Find where the given text appears and provide that cell's center as [X, Y] coordinate. 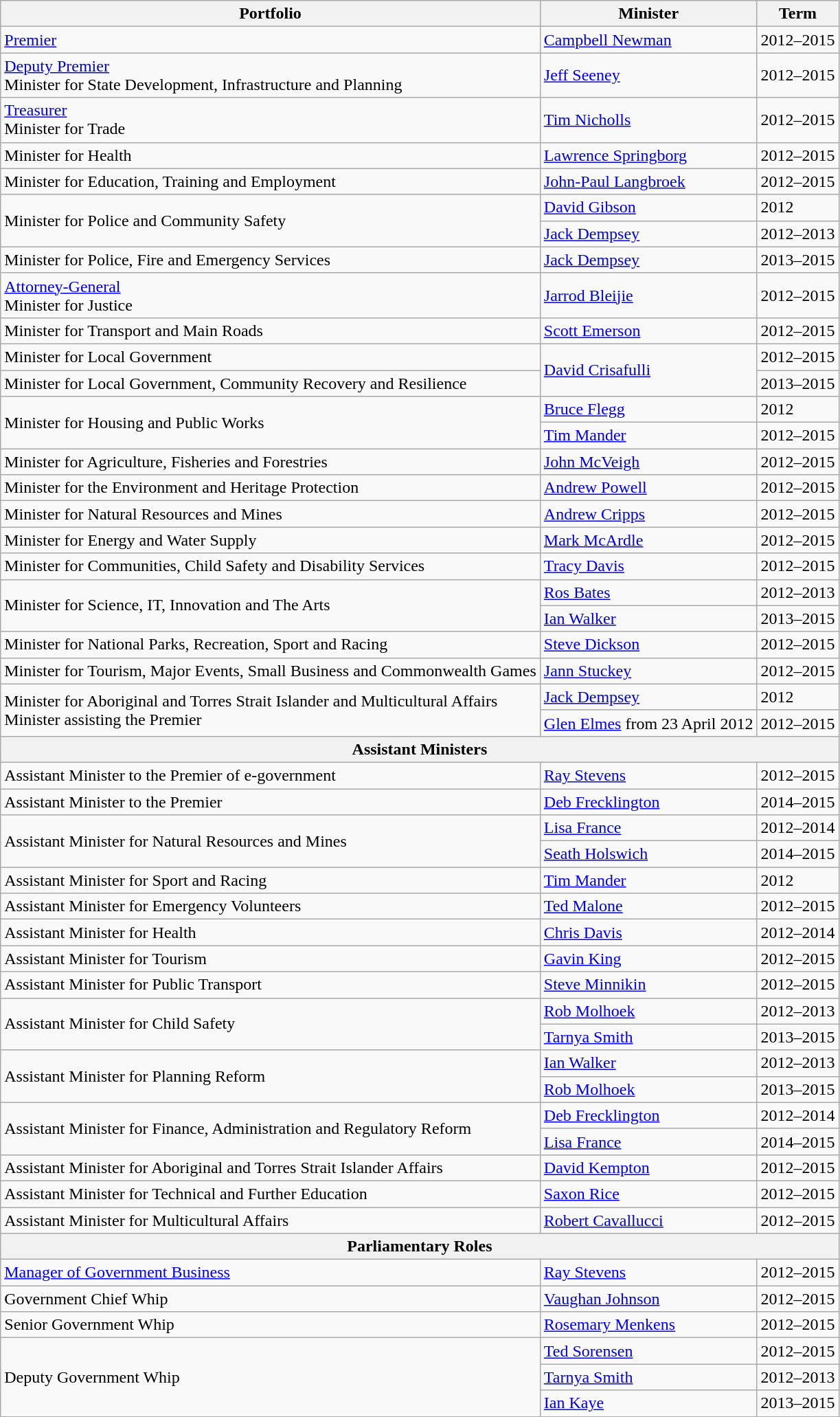
Ian Kaye [648, 1403]
Ros Bates [648, 592]
Glen Elmes from 23 April 2012 [648, 723]
Minister for Health [271, 155]
Andrew Cripps [648, 514]
Assistant Minister for Public Transport [271, 985]
Minister [648, 14]
Minister for Aboriginal and Torres Strait Islander and Multicultural AffairsMinister assisting the Premier [271, 710]
Jann Stuckey [648, 671]
Minister for National Parks, Recreation, Sport and Racing [271, 645]
David Kempton [648, 1168]
Bruce Flegg [648, 410]
Scott Emerson [648, 331]
Minister for Communities, Child Safety and Disability Services [271, 566]
Tim Nicholls [648, 120]
Steve Minnikin [648, 985]
David Crisafulli [648, 370]
John McVeigh [648, 462]
Assistant Minister for Finance, Administration and Regulatory Reform [271, 1128]
Gavin King [648, 959]
Assistant Minister for Multicultural Affairs [271, 1220]
Minister for Police, Fire and Emergency Services [271, 260]
Assistant Minister to the Premier [271, 802]
Jarrod Bleijie [648, 295]
Minister for Natural Resources and Mines [271, 514]
Lawrence Springborg [648, 155]
Minister for Agriculture, Fisheries and Forestries [271, 462]
Assistant Minister for Technical and Further Education [271, 1194]
Assistant Minister for Planning Reform [271, 1076]
Chris Davis [648, 933]
Assistant Minister for Health [271, 933]
Steve Dickson [648, 645]
Minister for Local Government, Community Recovery and Resilience [271, 383]
Tracy Davis [648, 566]
Term [798, 14]
Rosemary Menkens [648, 1325]
Manager of Government Business [271, 1273]
Minister for Local Government [271, 357]
Attorney-GeneralMinister for Justice [271, 295]
Jeff Seeney [648, 76]
Senior Government Whip [271, 1325]
Minister for Housing and Public Works [271, 423]
Parliamentary Roles [420, 1247]
Ted Sorensen [648, 1351]
Minister for the Environment and Heritage Protection [271, 488]
Minister for Education, Training and Employment [271, 181]
Campbell Newman [648, 40]
Deputy PremierMinister for State Development, Infrastructure and Planning [271, 76]
Andrew Powell [648, 488]
Assistant Minister for Emergency Volunteers [271, 906]
Ted Malone [648, 906]
Deputy Government Whip [271, 1377]
Assistant Minister to the Premier of e-government [271, 775]
Minister for Tourism, Major Events, Small Business and Commonwealth Games [271, 671]
Premier [271, 40]
Minister for Police and Community Safety [271, 221]
Assistant Minister for Child Safety [271, 1024]
Assistant Ministers [420, 749]
Assistant Minister for Tourism [271, 959]
Government Chief Whip [271, 1299]
David Gibson [648, 208]
TreasurerMinister for Trade [271, 120]
John-Paul Langbroek [648, 181]
Mark McArdle [648, 540]
Assistant Minister for Natural Resources and Mines [271, 841]
Portfolio [271, 14]
Minister for Energy and Water Supply [271, 540]
Minister for Transport and Main Roads [271, 331]
Assistant Minister for Sport and Racing [271, 880]
Saxon Rice [648, 1194]
Assistant Minister for Aboriginal and Torres Strait Islander Affairs [271, 1168]
Vaughan Johnson [648, 1299]
Seath Holswich [648, 854]
Robert Cavallucci [648, 1220]
Minister for Science, IT, Innovation and The Arts [271, 605]
